Search for the cell housing the specified text and yield its [X, Y] center coordinate. 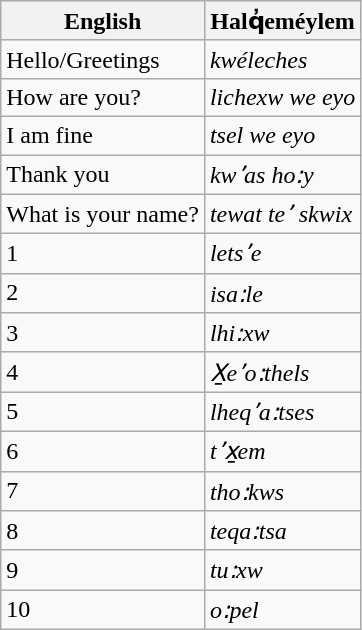
Thank you [103, 174]
English [103, 21]
tʼx̱em [282, 451]
X̱eʼo꞉thels [282, 372]
10 [103, 610]
7 [103, 491]
6 [103, 451]
5 [103, 412]
9 [103, 570]
8 [103, 531]
Hello/Greetings [103, 59]
3 [103, 333]
Halq̓eméylem [282, 21]
I am fine [103, 135]
letsʼe [282, 254]
tu꞉xw [282, 570]
4 [103, 372]
What is your name? [103, 214]
o꞉pel [282, 610]
tsel we eyo [282, 135]
isa꞉le [282, 293]
How are you? [103, 97]
lichexw we eyo [282, 97]
teqa꞉tsa [282, 531]
tho꞉kws [282, 491]
kwʼas ho꞉y [282, 174]
lhi꞉xw [282, 333]
2 [103, 293]
kwéleches [282, 59]
lheqʼa꞉tses [282, 412]
1 [103, 254]
tewat teʼ skwix [282, 214]
